Detect which cell encompasses the target text, then output its (X, Y) center coordinate. 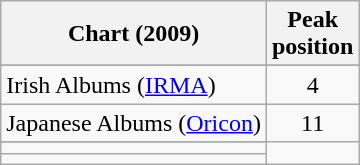
4 (312, 85)
11 (312, 123)
Chart (2009) (134, 34)
Irish Albums (IRMA) (134, 85)
Japanese Albums (Oricon) (134, 123)
Peakposition (312, 34)
